Identify which cell holds the provided text, then report its (x, y) central coordinate. 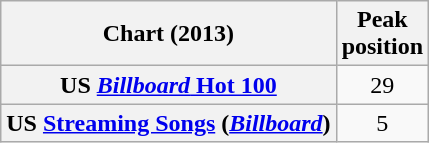
Chart (2013) (168, 34)
5 (382, 123)
29 (382, 85)
Peakposition (382, 34)
US Streaming Songs (Billboard) (168, 123)
US Billboard Hot 100 (168, 85)
